Return the [X, Y] coordinate for the center point of the cell that contains the specified text.  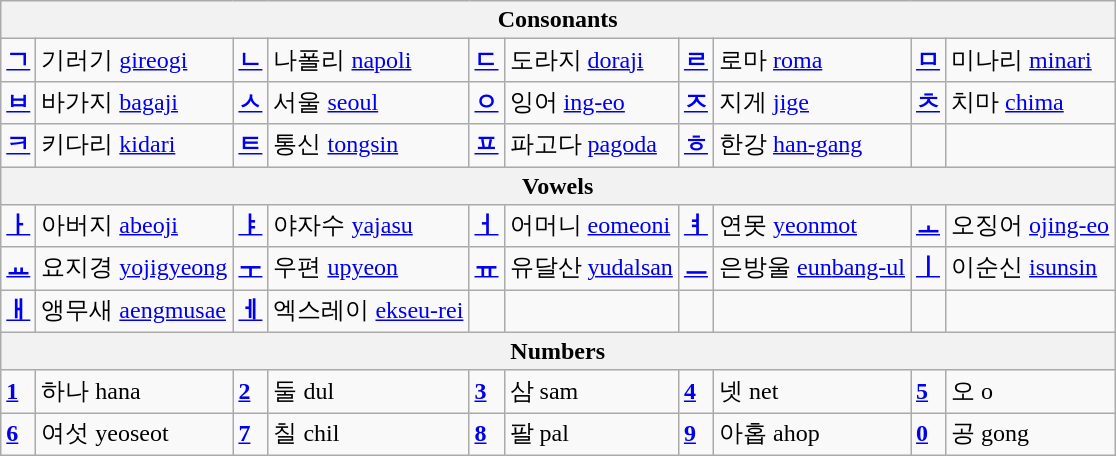
도라지 doraji [591, 60]
기러기 gireogi [134, 60]
넷 net [812, 392]
연못 yeonmot [812, 226]
ㅎ [696, 146]
ㅂ [18, 102]
2 [250, 392]
ㅑ [250, 226]
서울 seoul [368, 102]
유달산 yudalsan [591, 268]
나폴리 napoli [368, 60]
통신 tongsin [368, 146]
0 [928, 434]
ㅋ [18, 146]
7 [250, 434]
팔 pal [591, 434]
미나리 minari [1030, 60]
ㅊ [928, 102]
ㅛ [18, 268]
아버지 abeoji [134, 226]
Consonants [558, 20]
칠 chil [368, 434]
오징어 ojing-eo [1030, 226]
ㄹ [696, 60]
어머니 eomeoni [591, 226]
요지경 yojigyeong [134, 268]
잉어 ing-eo [591, 102]
지게 jige [812, 102]
ㅐ [18, 312]
아홉 ahop [812, 434]
ㅍ [486, 146]
ㄱ [18, 60]
ㅁ [928, 60]
엑스레이 ekseu-rei [368, 312]
ㅅ [250, 102]
4 [696, 392]
ㅕ [696, 226]
바가지 bagaji [134, 102]
5 [928, 392]
3 [486, 392]
야자수 yajasu [368, 226]
8 [486, 434]
오 o [1030, 392]
둘 dul [368, 392]
9 [696, 434]
우편 upyeon [368, 268]
앵무새 aengmusae [134, 312]
파고다 pagoda [591, 146]
ㅔ [250, 312]
치마 chima [1030, 102]
Numbers [558, 351]
ㄴ [250, 60]
키다리 kidari [134, 146]
로마 roma [812, 60]
ㅓ [486, 226]
삼 sam [591, 392]
ㅏ [18, 226]
Vowels [558, 185]
이순신 isunsin [1030, 268]
ㄷ [486, 60]
ㅠ [486, 268]
하나 hana [134, 392]
ㅇ [486, 102]
1 [18, 392]
은방울 eunbang-ul [812, 268]
ㅌ [250, 146]
ㅗ [928, 226]
6 [18, 434]
ㅣ [928, 268]
ㅡ [696, 268]
여섯 yeoseot [134, 434]
한강 han-gang [812, 146]
ㅜ [250, 268]
공 gong [1030, 434]
ㅈ [696, 102]
